Scan for the cell matching the given text and deliver its (x, y) coordinate at center. 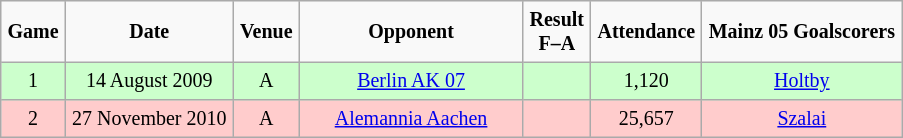
Venue (266, 32)
Szalai (802, 119)
Game (34, 32)
Attendance (646, 32)
25,657 (646, 119)
ResultF–A (557, 32)
1,120 (646, 81)
14 August 2009 (149, 81)
Opponent (411, 32)
Alemannia Aachen (411, 119)
Date (149, 32)
1 (34, 81)
2 (34, 119)
Berlin AK 07 (411, 81)
Holtby (802, 81)
Mainz 05 Goalscorers (802, 32)
27 November 2010 (149, 119)
